Locate the cell with the specified text and output its [x, y] center coordinate. 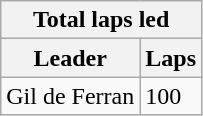
Gil de Ferran [70, 96]
Leader [70, 58]
100 [171, 96]
Total laps led [102, 20]
Laps [171, 58]
